Search for the cell housing the specified text and yield its (X, Y) center coordinate. 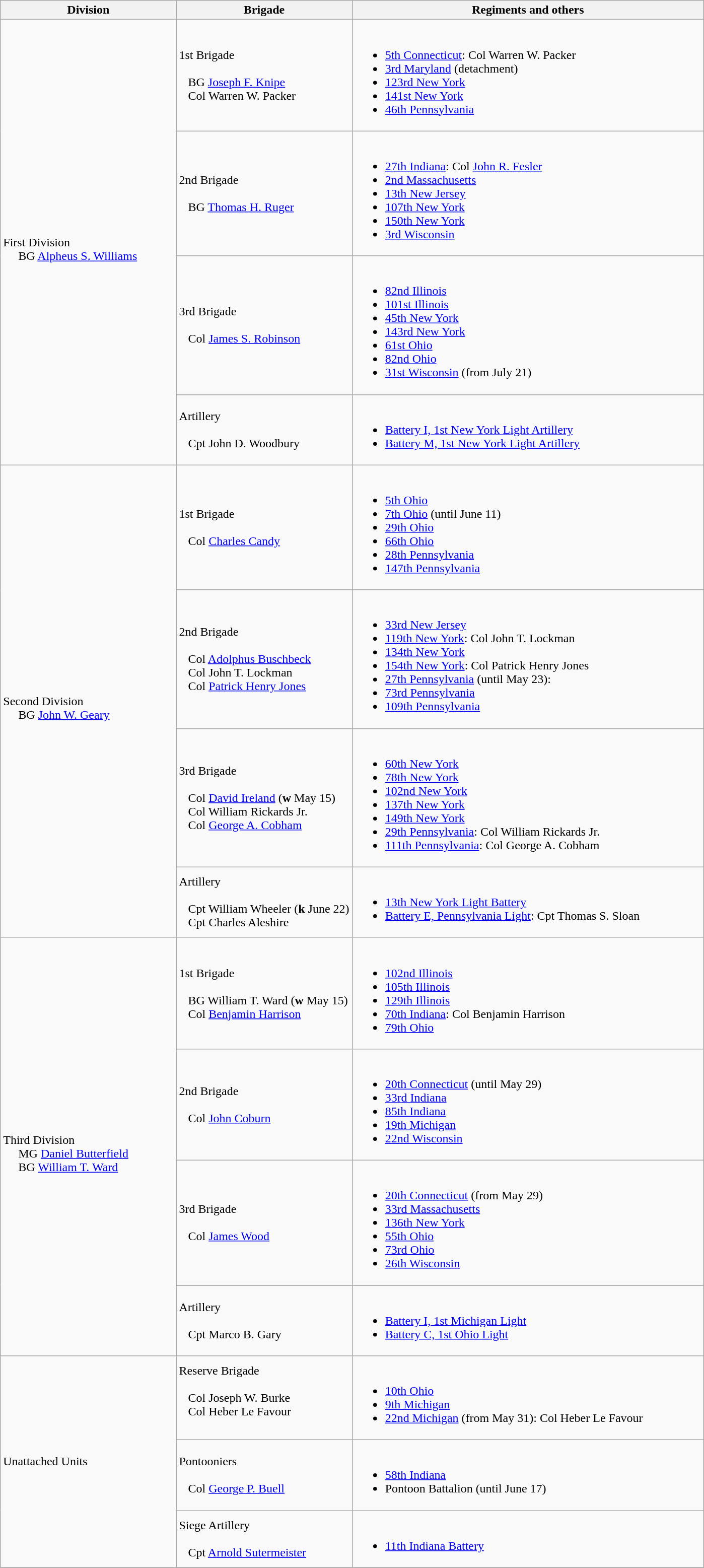
Division (89, 10)
13th New York Light BatteryBattery E, Pennsylvania Light: Cpt Thomas S. Sloan (528, 902)
5th Ohio7th Ohio (until June 11)29th Ohio66th Ohio28th Pennsylvania147th Pennsylvania (528, 527)
1st Brigade Col Charles Candy (264, 527)
Second Division BG John W. Geary (89, 701)
Unattached Units (89, 1462)
3rd Brigade Col James Wood (264, 1222)
27th Indiana: Col John R. Fesler2nd Massachusetts13th New Jersey107th New York150th New York3rd Wisconsin (528, 193)
102nd Illinois105th Illinois129th Illinois70th Indiana: Col Benjamin Harrison79th Ohio (528, 993)
Reserve Brigade Col Joseph W. Burke Col Heber Le Favour (264, 1398)
Brigade (264, 10)
11th Indiana Battery (528, 1539)
Pontooniers Col George P. Buell (264, 1475)
First Division BG Alpheus S. Williams (89, 242)
Siege Artillery Cpt Arnold Sutermeister (264, 1539)
Artillery Cpt Marco B. Gary (264, 1321)
1st Brigade BG Joseph F. Knipe Col Warren W. Packer (264, 76)
10th Ohio9th Michigan22nd Michigan (from May 31): Col Heber Le Favour (528, 1398)
2nd Brigade Col John Coburn (264, 1104)
Battery I, 1st Michigan LightBattery C, 1st Ohio Light (528, 1321)
Third Division MG Daniel Butterfield BG William T. Ward (89, 1146)
Artillery Cpt William Wheeler (k June 22) Cpt Charles Aleshire (264, 902)
58th IndianaPontoon Battalion (until June 17) (528, 1475)
2nd Brigade Col Adolphus Buschbeck Col John T. Lockman Col Patrick Henry Jones (264, 659)
82nd Illinois101st Illinois45th New York143rd New York61st Ohio82nd Ohio31st Wisconsin (from July 21) (528, 325)
3rd Brigade Col James S. Robinson (264, 325)
20th Connecticut (from May 29)33rd Massachusetts136th New York55th Ohio73rd Ohio26th Wisconsin (528, 1222)
5th Connecticut: Col Warren W. Packer3rd Maryland (detachment)123rd New York141st New York46th Pennsylvania (528, 76)
Artillery Cpt John D. Woodbury (264, 430)
2nd Brigade BG Thomas H. Ruger (264, 193)
1st Brigade BG William T. Ward (w May 15) Col Benjamin Harrison (264, 993)
Regiments and others (528, 10)
3rd Brigade Col David Ireland (w May 15) Col William Rickards Jr. Col George A. Cobham (264, 798)
Battery I, 1st New York Light ArtilleryBattery M, 1st New York Light Artillery (528, 430)
20th Connecticut (until May 29)33rd Indiana85th Indiana19th Michigan22nd Wisconsin (528, 1104)
